Return the [X, Y] coordinate for the center point of the cell that contains the specified text.  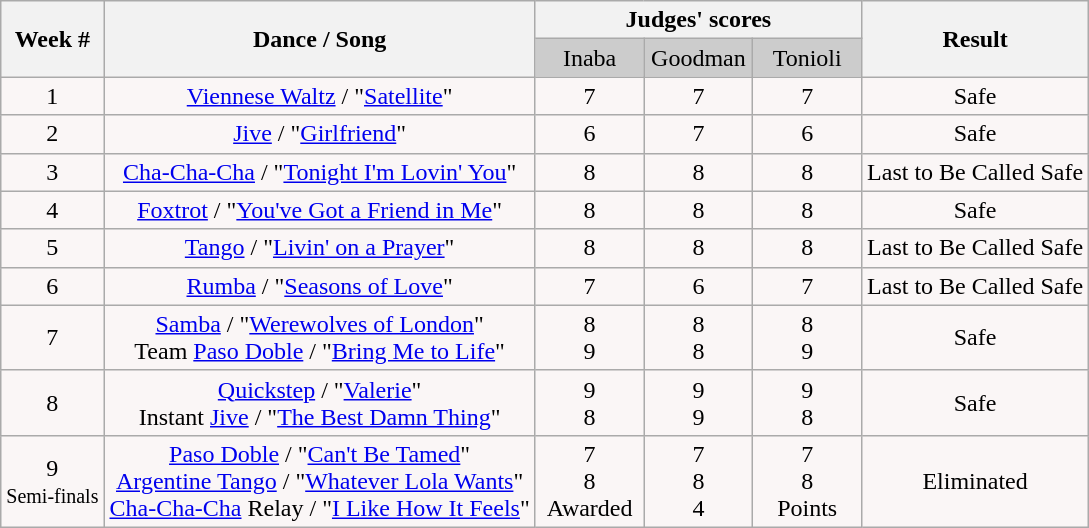
Viennese Waltz / "Satellite" [320, 96]
1 [52, 96]
Tonioli [808, 58]
Result [976, 39]
78Points [808, 481]
4 [52, 210]
Goodman [698, 58]
88 [698, 338]
3 [52, 172]
2 [52, 134]
Cha-Cha-Cha / "Tonight I'm Lovin' You" [320, 172]
9Semi-finals [52, 481]
Inaba [590, 58]
Eliminated [976, 481]
Rumba / "Seasons of Love" [320, 286]
99 [698, 402]
5 [52, 248]
78Awarded [590, 481]
Judges' scores [698, 20]
Paso Doble / "Can't Be Tamed"Argentine Tango / "Whatever Lola Wants" Cha-Cha-Cha Relay / "I Like How It Feels" [320, 481]
784 [698, 481]
Tango / "Livin' on a Prayer" [320, 248]
Quickstep / "Valerie" Instant Jive / "The Best Damn Thing" [320, 402]
Jive / "Girlfriend" [320, 134]
Week # [52, 39]
Samba / "Werewolves of London" Team Paso Doble / "Bring Me to Life" [320, 338]
Dance / Song [320, 39]
Foxtrot / "You've Got a Friend in Me" [320, 210]
